Identify which cell holds the provided text, then report its [x, y] central coordinate. 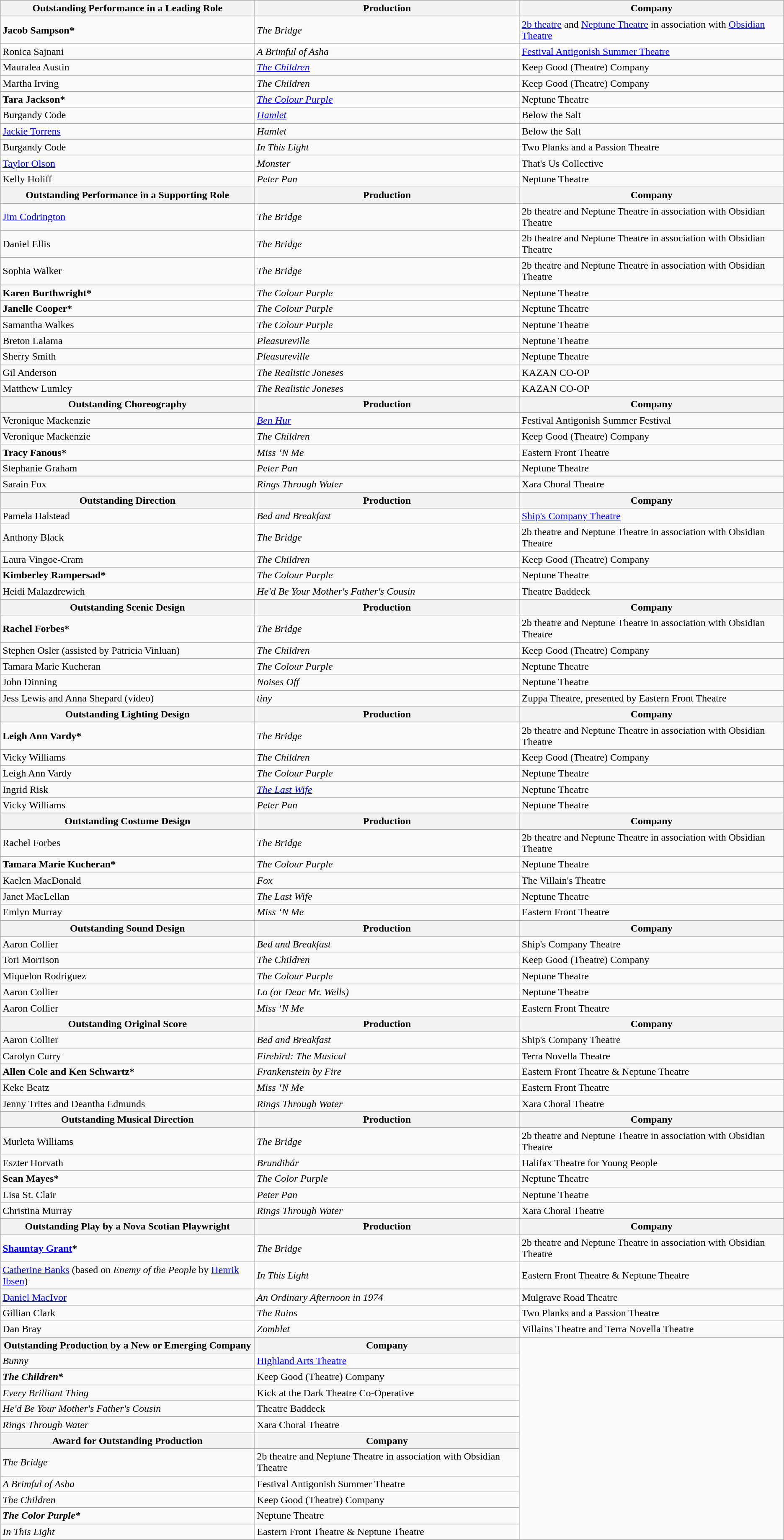
Sherry Smith [127, 357]
Karen Burthwright* [127, 293]
Carolyn Curry [127, 1056]
The Color Purple [387, 1179]
Mulgrave Road Theatre [652, 1297]
Tori Morrison [127, 960]
Highland Arts Theatre [387, 1361]
Zuppa Theatre, presented by Eastern Front Theatre [652, 698]
Keke Beatz [127, 1088]
Leigh Ann Vardy* [127, 736]
Outstanding Production by a New or Emerging Company [127, 1345]
Matthew Lumley [127, 388]
Zomblet [387, 1329]
Sarain Fox [127, 484]
Stephen Osler (assisted by Patricia Vinluan) [127, 650]
tiny [387, 698]
Leigh Ann Vardy [127, 773]
Outstanding Performance in a Leading Role [127, 8]
Ingrid Risk [127, 789]
The Children* [127, 1377]
Taylor Olson [127, 163]
Pamela Halstead [127, 516]
Sophia Walker [127, 272]
Monster [387, 163]
Tracy Fanous* [127, 452]
Eszter Horvath [127, 1163]
Outstanding Lighting Design [127, 714]
An Ordinary Afternoon in 1974 [387, 1297]
Samantha Walkes [127, 325]
Kimberley Rampersad* [127, 575]
Brundibár [387, 1163]
Janet MacLellan [127, 896]
Emlyn Murray [127, 912]
Lisa St. Clair [127, 1195]
The Villain's Theatre [652, 880]
Shauntay Grant* [127, 1248]
Laura Vingoe-Cram [127, 559]
Anthony Black [127, 538]
Award for Outstanding Production [127, 1441]
Jim Codrington [127, 216]
Murleta Williams [127, 1141]
Noises Off [387, 682]
Daniel MacIvor [127, 1297]
Outstanding Play by a Nova Scotian Playwright [127, 1227]
Kick at the Dark Theatre Co-Operative [387, 1393]
Stephanie Graham [127, 468]
Christina Murray [127, 1211]
Terra Novella Theatre [652, 1056]
Outstanding Scenic Design [127, 607]
Jackie Torrens [127, 131]
Rachel Forbes [127, 843]
Dan Bray [127, 1329]
Halifax Theatre for Young People [652, 1163]
The Color Purple* [127, 1516]
Outstanding Performance in a Supporting Role [127, 195]
Outstanding Choreography [127, 404]
Outstanding Costume Design [127, 821]
The Ruins [387, 1313]
Jenny Trites and Deantha Edmunds [127, 1104]
Miquelon Rodriguez [127, 976]
Bunny [127, 1361]
Firebird: The Musical [387, 1056]
Kelly Holiff [127, 179]
Outstanding Musical Direction [127, 1120]
Gil Anderson [127, 373]
Mauralea Austin [127, 67]
Janelle Cooper* [127, 309]
John Dinning [127, 682]
Catherine Banks (based on Enemy of the People by Henrik Ibsen) [127, 1276]
Jacob Sampson* [127, 30]
Outstanding Sound Design [127, 928]
Martha Irving [127, 83]
Festival Antigonish Summer Festival [652, 420]
Heidi Malazdrewich [127, 591]
Allen Cole and Ken Schwartz* [127, 1072]
Gillian Clark [127, 1313]
Sean Mayes* [127, 1179]
Villains Theatre and Terra Novella Theatre [652, 1329]
Rachel Forbes* [127, 629]
Ben Hur [387, 420]
Every Brilliant Thing [127, 1393]
Kaelen MacDonald [127, 880]
That's Us Collective [652, 163]
Tamara Marie Kucheran [127, 666]
Tamara Marie Kucheran* [127, 864]
Tara Jackson* [127, 99]
Outstanding Direction [127, 500]
Lo (or Dear Mr. Wells) [387, 992]
Fox [387, 880]
Ronica Sajnani [127, 52]
Breton Lalama [127, 341]
Frankenstein by Fire [387, 1072]
Jess Lewis and Anna Shepard (video) [127, 698]
Daniel Ellis [127, 244]
Outstanding Original Score [127, 1024]
